Capture the cell that displays the provided text and extract its (X, Y) central coordinate. 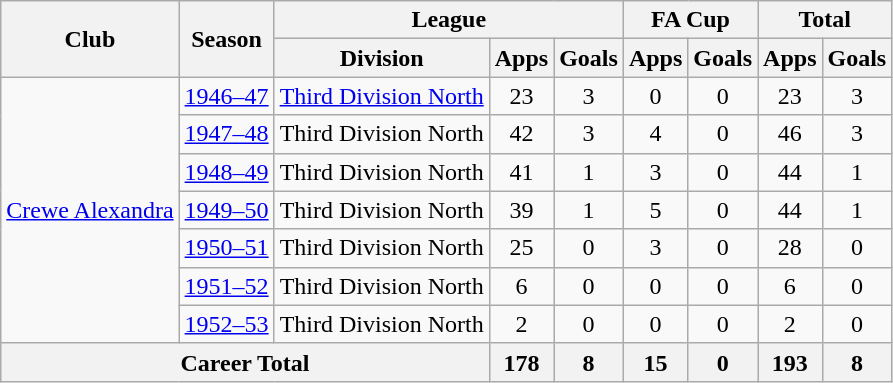
Season (226, 39)
41 (521, 172)
4 (655, 134)
178 (521, 362)
42 (521, 134)
League (448, 20)
39 (521, 210)
1947–48 (226, 134)
Crewe Alexandra (90, 210)
25 (521, 248)
46 (790, 134)
5 (655, 210)
1946–47 (226, 96)
Club (90, 39)
FA Cup (690, 20)
28 (790, 248)
1950–51 (226, 248)
Division (382, 58)
1949–50 (226, 210)
193 (790, 362)
1951–52 (226, 286)
Career Total (245, 362)
1952–53 (226, 324)
1948–49 (226, 172)
15 (655, 362)
Total (825, 20)
